Capture the cell that displays the provided text and extract its (X, Y) central coordinate. 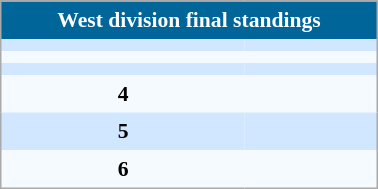
5 (122, 131)
West division final standings (189, 20)
6 (122, 169)
4 (122, 94)
